Provide the [X, Y] coordinate of the cell's center where the given text is located.  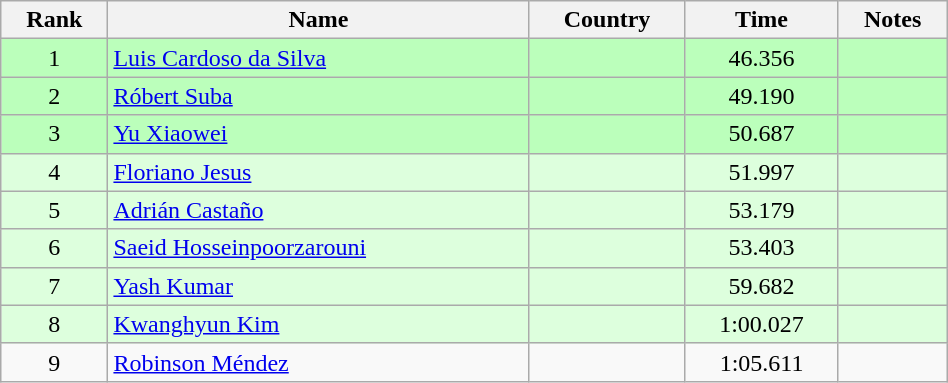
1 [54, 58]
59.682 [762, 286]
Adrián Castaño [318, 210]
53.179 [762, 210]
51.997 [762, 172]
5 [54, 210]
Time [762, 20]
Name [318, 20]
Country [607, 20]
2 [54, 96]
6 [54, 248]
9 [54, 362]
1:00.027 [762, 324]
4 [54, 172]
Saeid Hosseinpoorzarouni [318, 248]
Róbert Suba [318, 96]
46.356 [762, 58]
Rank [54, 20]
50.687 [762, 134]
Yash Kumar [318, 286]
Yu Xiaowei [318, 134]
Notes [892, 20]
3 [54, 134]
Luis Cardoso da Silva [318, 58]
7 [54, 286]
Kwanghyun Kim [318, 324]
Robinson Méndez [318, 362]
1:05.611 [762, 362]
49.190 [762, 96]
8 [54, 324]
Floriano Jesus [318, 172]
53.403 [762, 248]
